Provide the [x, y] coordinate of the cell's center where the given text is located.  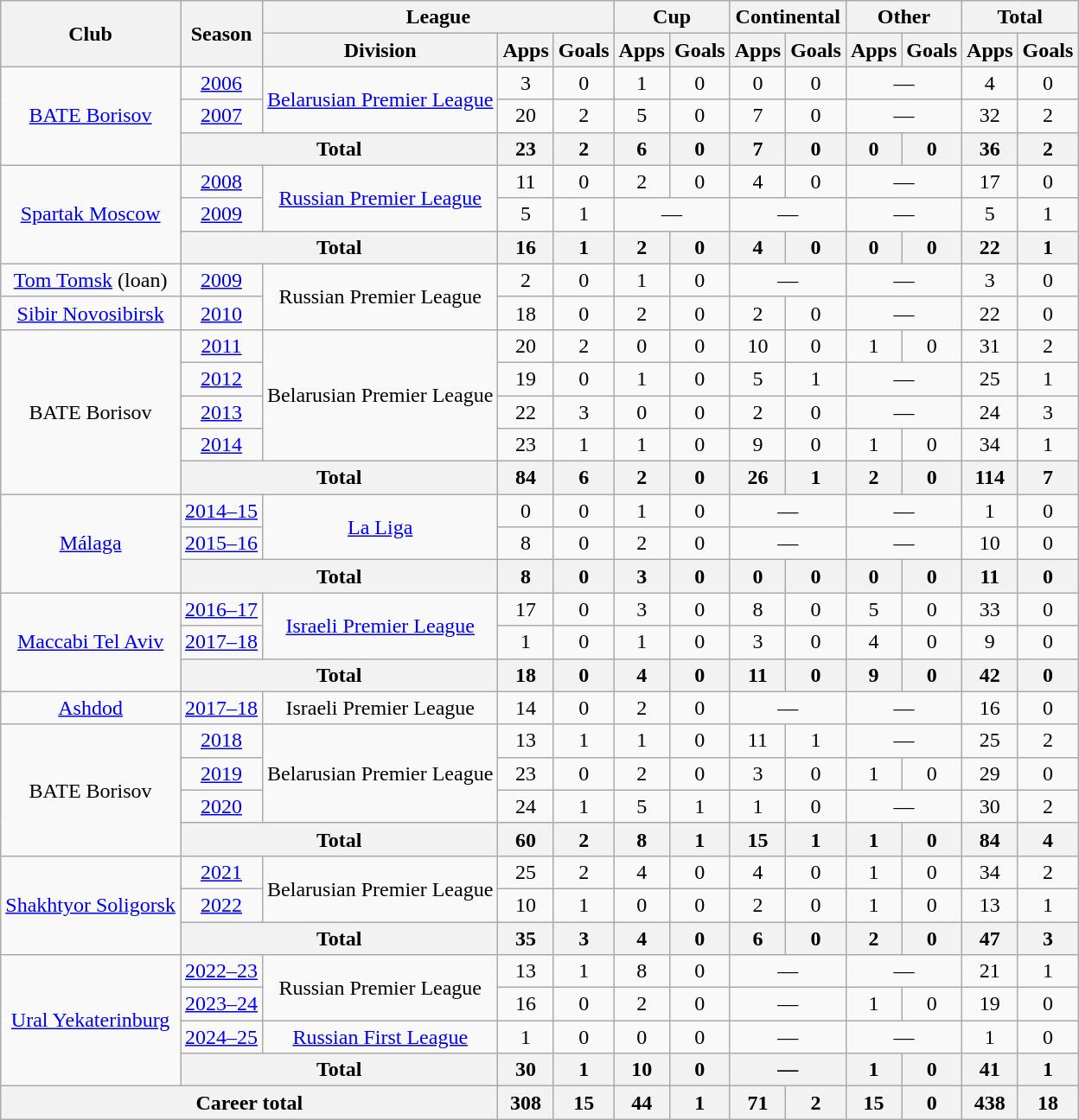
Sibir Novosibirsk [91, 313]
2011 [221, 346]
32 [990, 116]
42 [990, 675]
2013 [221, 412]
33 [990, 609]
Russian First League [380, 1037]
47 [990, 938]
2024–25 [221, 1037]
Tom Tomsk (loan) [91, 280]
2022–23 [221, 971]
2010 [221, 313]
2019 [221, 773]
2014 [221, 445]
Career total [249, 1103]
2020 [221, 806]
438 [990, 1103]
35 [526, 938]
14 [526, 708]
44 [642, 1103]
La Liga [380, 527]
Shakhtyor Soligorsk [91, 905]
2006 [221, 83]
2007 [221, 116]
Cup [672, 17]
Season [221, 34]
Ural Yekaterinburg [91, 1021]
308 [526, 1103]
Division [380, 50]
21 [990, 971]
Other [903, 17]
26 [757, 478]
41 [990, 1070]
2016–17 [221, 609]
Ashdod [91, 708]
Maccabi Tel Aviv [91, 642]
36 [990, 149]
League [438, 17]
60 [526, 839]
Málaga [91, 544]
31 [990, 346]
2014–15 [221, 511]
Continental [788, 17]
2023–24 [221, 1004]
2018 [221, 741]
2022 [221, 905]
29 [990, 773]
2021 [221, 872]
Club [91, 34]
2015–16 [221, 544]
Spartak Moscow [91, 214]
71 [757, 1103]
2008 [221, 181]
2012 [221, 379]
114 [990, 478]
